Scan for the cell matching the given text and deliver its [x, y] coordinate at center. 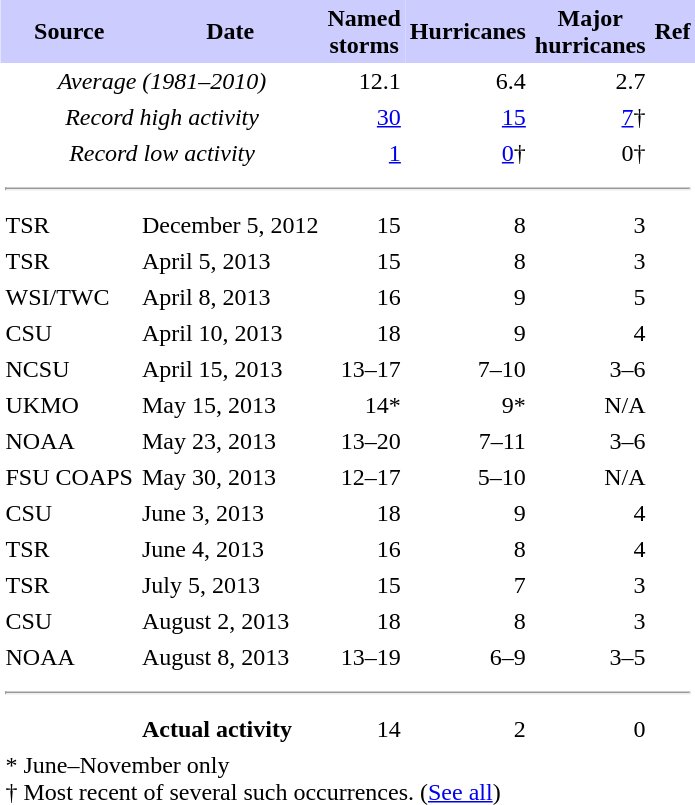
April 8, 2013 [230, 297]
2.7 [590, 81]
13–20 [364, 441]
0 [590, 729]
May 15, 2013 [230, 405]
Hurricanes [468, 32]
WSI/TWC [69, 297]
7–10 [468, 369]
April 5, 2013 [230, 261]
13–19 [364, 657]
June 4, 2013 [230, 549]
August 8, 2013 [230, 657]
April 15, 2013 [230, 369]
14* [364, 405]
13–17 [364, 369]
6.4 [468, 81]
NCSU [69, 369]
3–5 [590, 657]
May 30, 2013 [230, 477]
April 10, 2013 [230, 333]
5 [590, 297]
June 3, 2013 [230, 513]
30 [364, 117]
9* [468, 405]
Majorhurricanes [590, 32]
Actual activity [230, 729]
1 [364, 153]
May 23, 2013 [230, 441]
Record high activity [162, 117]
UKMO [69, 405]
Average (1981–2010) [162, 81]
July 5, 2013 [230, 585]
5–10 [468, 477]
7 [468, 585]
14 [364, 729]
December 5, 2012 [230, 225]
Ref [672, 32]
Source [69, 32]
12.1 [364, 81]
FSU COAPS [69, 477]
Record low activity [162, 153]
7–11 [468, 441]
7† [590, 117]
12–17 [364, 477]
Date [230, 32]
6–9 [468, 657]
Namedstorms [364, 32]
2 [468, 729]
August 2, 2013 [230, 621]
